Output the (X, Y) coordinate of the center of the cell containing the given text.  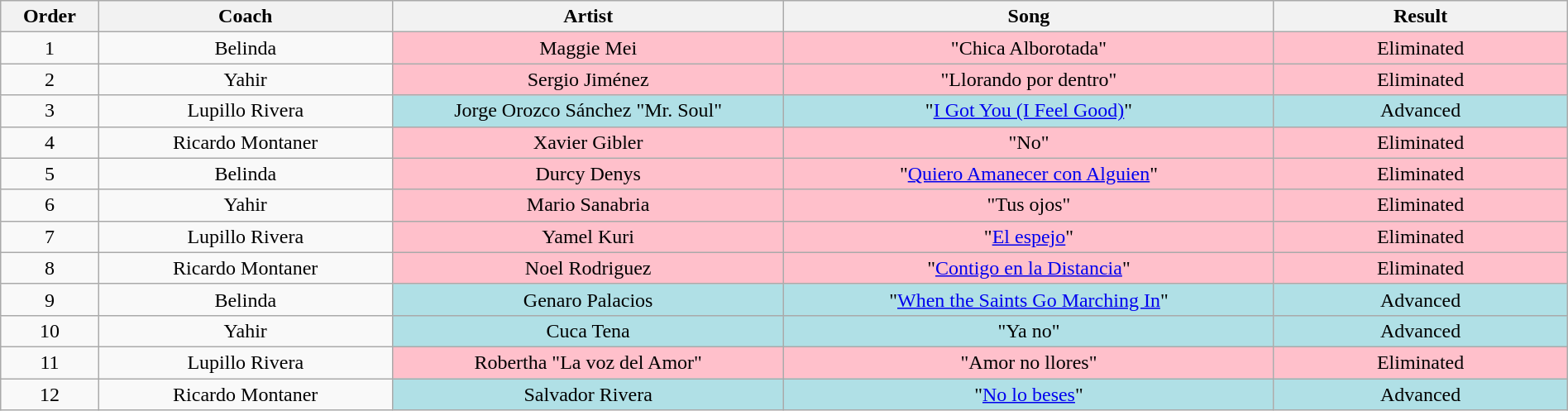
"Tus ojos" (1029, 205)
9 (50, 299)
Order (50, 17)
"Ya no" (1029, 331)
Robertha "La voz del Amor" (588, 362)
"Llorando por dentro" (1029, 79)
8 (50, 268)
Noel Rodriguez (588, 268)
"Chica Alborotada" (1029, 48)
Xavier Gibler (588, 142)
11 (50, 362)
Genaro Palacios (588, 299)
4 (50, 142)
Cuca Tena (588, 331)
Mario Sanabria (588, 205)
Sergio Jiménez (588, 79)
"Amor no llores" (1029, 362)
Coach (245, 17)
Yamel Kuri (588, 237)
"I Got You (I Feel Good)" (1029, 111)
10 (50, 331)
"When the Saints Go Marching In" (1029, 299)
5 (50, 174)
"No lo beses" (1029, 394)
Jorge Orozco Sánchez "Mr. Soul" (588, 111)
"Quiero Amanecer con Alguien" (1029, 174)
12 (50, 394)
Result (1421, 17)
3 (50, 111)
Durcy Denys (588, 174)
Artist (588, 17)
2 (50, 79)
"El espejo" (1029, 237)
Maggie Mei (588, 48)
Song (1029, 17)
6 (50, 205)
Salvador Rivera (588, 394)
1 (50, 48)
7 (50, 237)
"Contigo en la Distancia" (1029, 268)
"No" (1029, 142)
